Output the [x, y] coordinate of the center of the cell containing the given text.  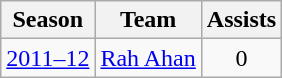
Rah Ahan [148, 58]
Assists [241, 20]
0 [241, 58]
Season [48, 20]
Team [148, 20]
2011–12 [48, 58]
